Detect which cell encompasses the target text, then output its [X, Y] center coordinate. 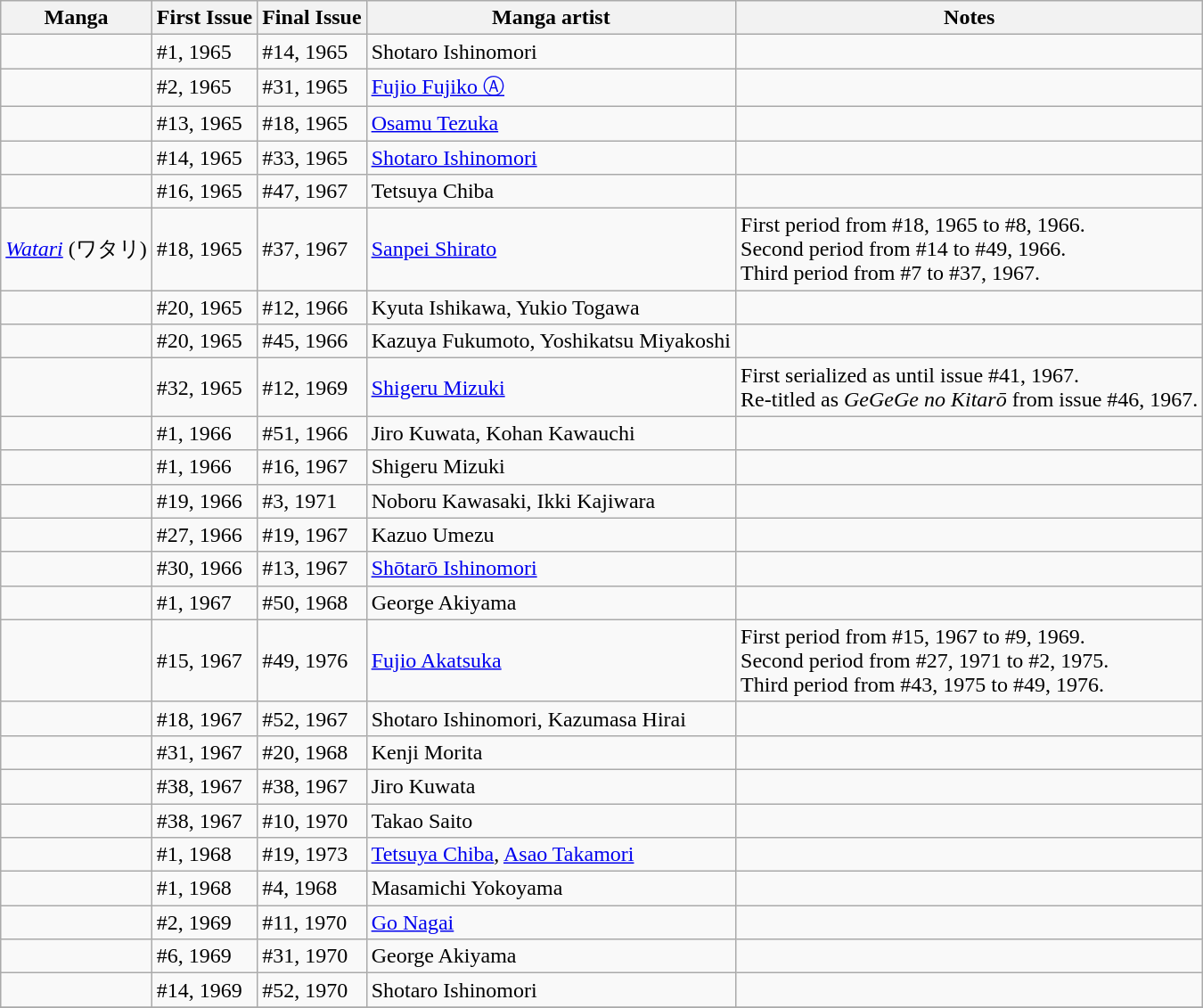
#3, 1971 [312, 501]
#31, 1965 [312, 87]
Sanpei Shirato [551, 250]
Manga artist [551, 18]
#37, 1967 [312, 250]
Masamichi Yokoyama [551, 889]
Go Nagai [551, 922]
#31, 1970 [312, 956]
#45, 1966 [312, 341]
#32, 1965 [204, 387]
Noboru Kawasaki, Ikki Kajiwara [551, 501]
#50, 1968 [312, 602]
Fujio Fujiko Ⓐ [551, 87]
First Issue [204, 18]
Watari (ワタリ) [77, 250]
First period from #18, 1965 to #8, 1966.Second period from #14 to #49, 1966.Third period from #7 to #37, 1967. [970, 250]
#16, 1967 [312, 467]
Kazuya Fukumoto, Yoshikatsu Miyakoshi [551, 341]
Notes [970, 18]
Final Issue [312, 18]
#6, 1969 [204, 956]
#19, 1973 [312, 855]
#16, 1965 [204, 192]
#19, 1967 [312, 535]
#49, 1976 [312, 660]
#13, 1965 [204, 123]
#10, 1970 [312, 821]
#51, 1966 [312, 433]
Kenji Morita [551, 752]
#33, 1965 [312, 158]
Jiro Kuwata, Kohan Kawauchi [551, 433]
First period from #15, 1967 to #9, 1969.Second period from #27, 1971 to #2, 1975.Third period from #43, 1975 to #49, 1976. [970, 660]
#27, 1966 [204, 535]
#19, 1966 [204, 501]
#20, 1968 [312, 752]
#2, 1965 [204, 87]
Shotaro Ishinomori, Kazumasa Hirai [551, 718]
#31, 1967 [204, 752]
#4, 1968 [312, 889]
Kazuo Umezu [551, 535]
#2, 1969 [204, 922]
#18, 1967 [204, 718]
Jiro Kuwata [551, 786]
Tetsuya Chiba, Asao Takamori [551, 855]
#52, 1970 [312, 990]
#30, 1966 [204, 569]
Fujio Akatsuka [551, 660]
#11, 1970 [312, 922]
Manga [77, 18]
#12, 1966 [312, 307]
#13, 1967 [312, 569]
Shōtarō Ishinomori [551, 569]
#1, 1965 [204, 52]
#12, 1969 [312, 387]
First serialized as until issue #41, 1967.Re-titled as GeGeGe no Kitarō from issue #46, 1967. [970, 387]
Osamu Tezuka [551, 123]
#1, 1967 [204, 602]
#14, 1969 [204, 990]
#15, 1967 [204, 660]
Takao Saito [551, 821]
#52, 1967 [312, 718]
#47, 1967 [312, 192]
Kyuta Ishikawa, Yukio Togawa [551, 307]
Tetsuya Chiba [551, 192]
